Pinpoint the cell where the given text exists, returning its [X, Y] midpoint coordinate. 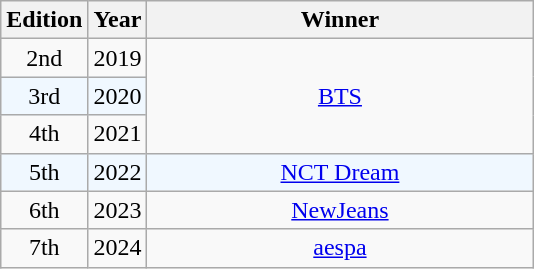
6th [44, 210]
2020 [118, 96]
2021 [118, 134]
5th [44, 172]
NewJeans [340, 210]
2023 [118, 210]
Edition [44, 20]
2022 [118, 172]
aespa [340, 248]
2nd [44, 58]
Year [118, 20]
7th [44, 248]
BTS [340, 96]
3rd [44, 96]
NCT Dream [340, 172]
2024 [118, 248]
Winner [340, 20]
4th [44, 134]
2019 [118, 58]
